Extract the [x, y] coordinate from the center of the cell holding the provided text.  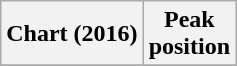
Peakposition [189, 34]
Chart (2016) [72, 34]
